Return (x, y) of the center of cell containing provided text 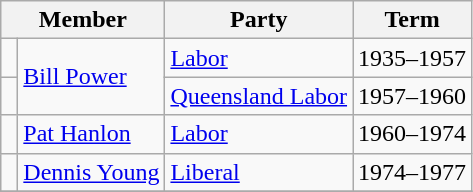
Queensland Labor (259, 96)
Liberal (259, 172)
Term (412, 20)
1957–1960 (412, 96)
1935–1957 (412, 58)
1974–1977 (412, 172)
Pat Hanlon (92, 134)
Party (259, 20)
Dennis Young (92, 172)
1960–1974 (412, 134)
Bill Power (92, 77)
Member (83, 20)
